Determine the (X, Y) coordinate at the center of the cell enclosing the given text.  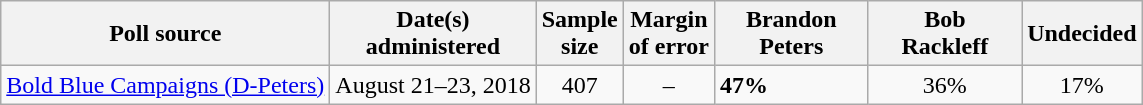
36% (945, 85)
Undecided (1082, 34)
Date(s)administered (433, 34)
– (668, 85)
407 (580, 85)
BobRackleff (945, 34)
August 21–23, 2018 (433, 85)
Marginof error (668, 34)
Bold Blue Campaigns (D-Peters) (166, 85)
Poll source (166, 34)
Samplesize (580, 34)
47% (791, 85)
BrandonPeters (791, 34)
17% (1082, 85)
